Search for the cell housing the specified text and yield its [X, Y] center coordinate. 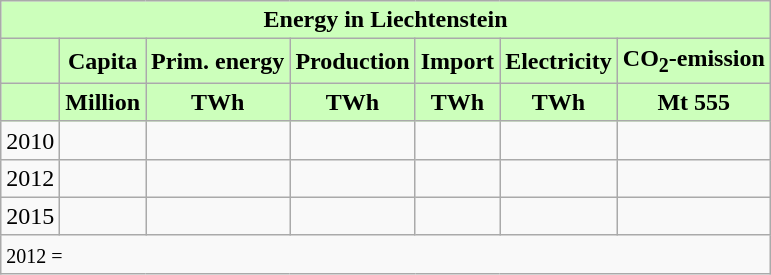
Import [457, 61]
2015 [30, 216]
Capita [103, 61]
2010 [30, 140]
CO2-emission [694, 61]
Mt 555 [694, 102]
2012 [30, 178]
Energy in Liechtenstein [386, 20]
Prim. energy [218, 61]
Electricity [559, 61]
Production [352, 61]
Million [103, 102]
2012 = [386, 254]
